For the text-containing cell, return its midpoint in [x, y] coordinate format. 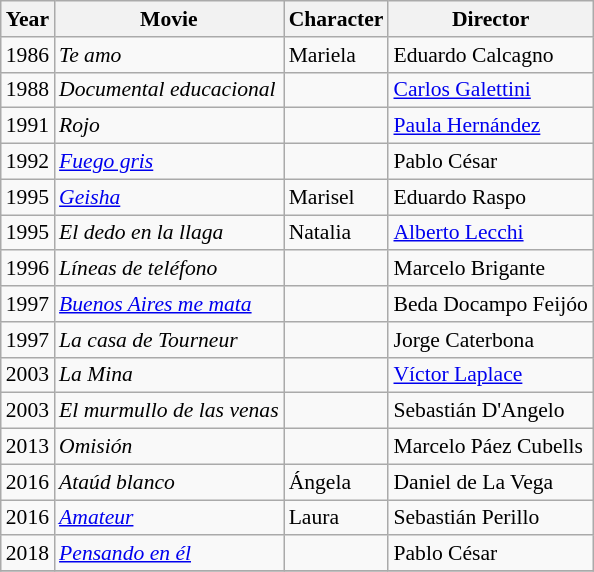
Líneas de teléfono [169, 269]
Paula Hernández [490, 126]
Víctor Laplace [490, 375]
Daniel de La Vega [490, 482]
1992 [28, 162]
2018 [28, 554]
Year [28, 19]
Eduardo Raspo [490, 197]
1988 [28, 90]
1991 [28, 126]
Sebastián Perillo [490, 518]
Amateur [169, 518]
Eduardo Calcagno [490, 55]
Omisión [169, 447]
Alberto Lecchi [490, 233]
Director [490, 19]
Documental educacional [169, 90]
Marcelo Páez Cubells [490, 447]
Rojo [169, 126]
Sebastián D'Angelo [490, 411]
Movie [169, 19]
Geisha [169, 197]
El murmullo de las venas [169, 411]
Te amo [169, 55]
Marisel [336, 197]
Ataúd blanco [169, 482]
Laura [336, 518]
El dedo en la llaga [169, 233]
1986 [28, 55]
Fuego gris [169, 162]
Beda Docampo Feijóo [490, 304]
La casa de Tourneur [169, 340]
Pensando en él [169, 554]
Mariela [336, 55]
La Mina [169, 375]
Natalia [336, 233]
Marcelo Brigante [490, 269]
2013 [28, 447]
Character [336, 19]
Carlos Galettini [490, 90]
Buenos Aires me mata [169, 304]
1996 [28, 269]
Ángela [336, 482]
Jorge Caterbona [490, 340]
